Return (X, Y) of the center of cell containing provided text 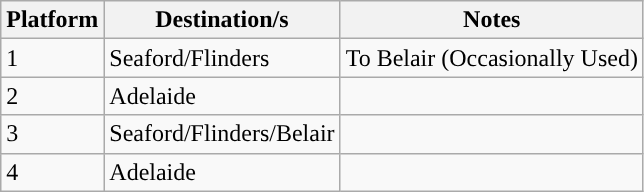
Seaford/Flinders (222, 58)
1 (52, 58)
Notes (492, 20)
3 (52, 134)
Seaford/Flinders/Belair (222, 134)
To Belair (Occasionally Used) (492, 58)
4 (52, 172)
2 (52, 96)
Platform (52, 20)
Destination/s (222, 20)
